Locate the cell with the specified text and output its (X, Y) center coordinate. 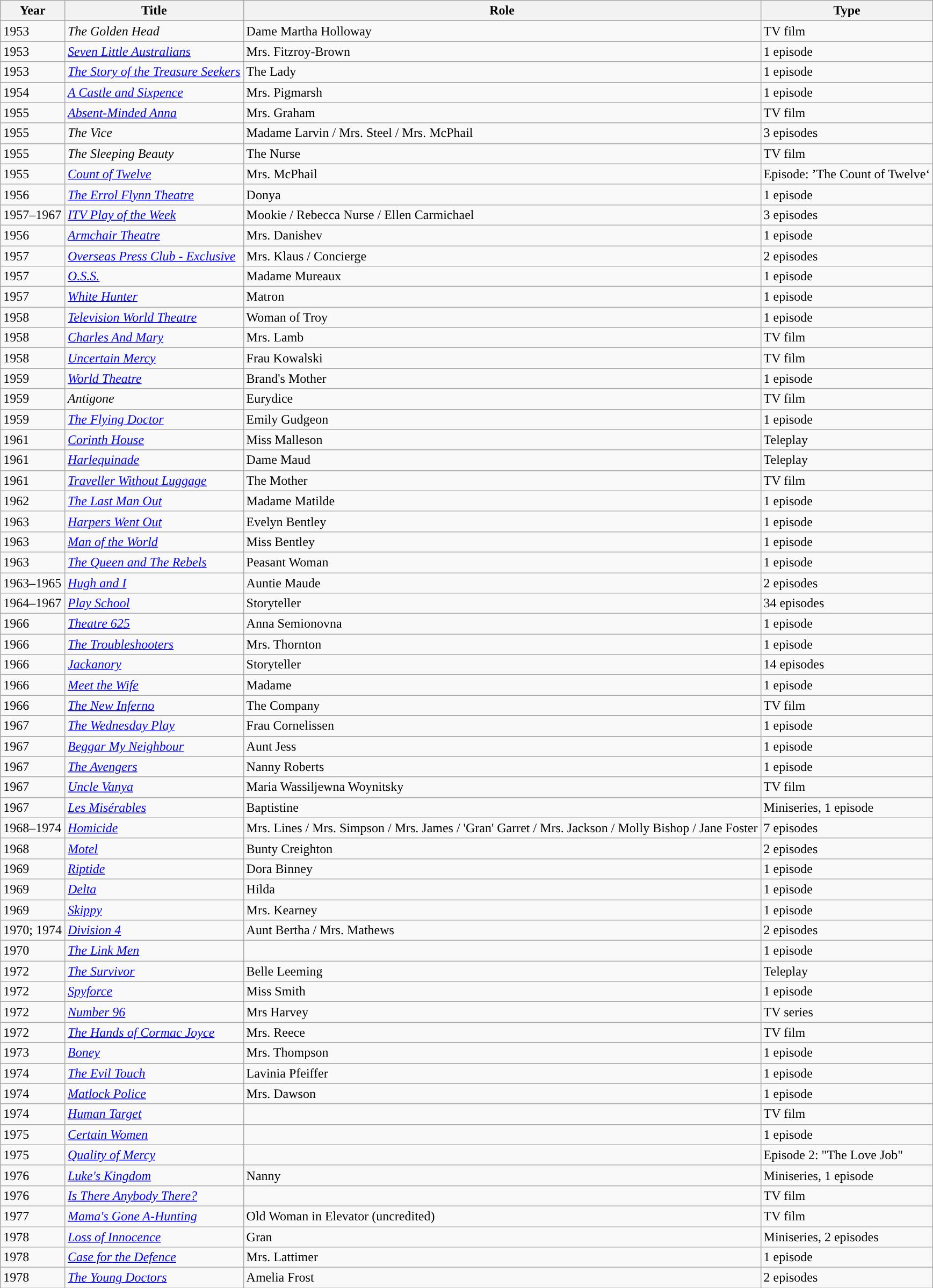
Corinth House (154, 440)
TV series (847, 1012)
Bunty Creighton (502, 848)
Spyforce (154, 992)
The Avengers (154, 767)
1977 (33, 1216)
Motel (154, 848)
The Queen and The Rebels (154, 562)
Les Misérables (154, 807)
Theatre 625 (154, 624)
Type (847, 11)
Nanny (502, 1175)
Mrs. Thompson (502, 1053)
Harlequinade (154, 460)
The Company (502, 705)
Baptistine (502, 807)
Armchair Theatre (154, 235)
Peasant Woman (502, 562)
1970; 1974 (33, 930)
1968 (33, 848)
Title (154, 11)
The Story of the Treasure Seekers (154, 72)
The Mother (502, 481)
Lavinia Pfeiffer (502, 1073)
Dame Maud (502, 460)
14 episodes (847, 665)
Mrs. Dawson (502, 1094)
Beggar My Neighbour (154, 746)
Aunt Bertha / Mrs. Mathews (502, 930)
The Errol Flynn Theatre (154, 194)
Auntie Maude (502, 583)
Miniseries, 2 episodes (847, 1236)
Miss Smith (502, 992)
Hilda (502, 889)
Madame Matilde (502, 501)
Man of the World (154, 542)
ITV Play of the Week (154, 215)
Mrs. Lines / Mrs. Simpson / Mrs. James / 'Gran' Garret / Mrs. Jackson / Molly Bishop / Jane Foster (502, 828)
The Nurse (502, 154)
Antigone (154, 399)
Frau Kowalski (502, 358)
Mrs. Kearney (502, 910)
Hugh and I (154, 583)
Overseas Press Club - Exclusive (154, 256)
Belle Leeming (502, 971)
A Castle and Sixpence (154, 92)
The Wednesday Play (154, 726)
Role (502, 11)
Skippy (154, 910)
Episode: ’The Count of Twelve‘ (847, 174)
White Hunter (154, 297)
Luke's Kingdom (154, 1175)
Is There Anybody There? (154, 1196)
Mrs. Lamb (502, 338)
The Troubleshooters (154, 644)
Dame Martha Holloway (502, 31)
Number 96 (154, 1012)
Year (33, 11)
The Last Man Out (154, 501)
The Sleeping Beauty (154, 154)
Mrs Harvey (502, 1012)
1973 (33, 1053)
Dora Binney (502, 869)
Play School (154, 603)
Traveller Without Luggage (154, 481)
1970 (33, 951)
Mrs. Lattimer (502, 1257)
Uncle Vanya (154, 787)
The Hands of Cormac Joyce (154, 1032)
Human Target (154, 1114)
Harpers Went Out (154, 521)
Delta (154, 889)
O.S.S. (154, 276)
Certain Women (154, 1134)
Mrs. Danishev (502, 235)
Mrs. McPhail (502, 174)
The Link Men (154, 951)
The Vice (154, 133)
1954 (33, 92)
Absent-Minded Anna (154, 113)
Mrs. Klaus / Concierge (502, 256)
Mrs. Pigmarsh (502, 92)
Miss Bentley (502, 542)
Meet the Wife (154, 685)
7 episodes (847, 828)
Episode 2: "The Love Job" (847, 1155)
Madame Larvin / Mrs. Steel / Mrs. McPhail (502, 133)
Frau Cornelissen (502, 726)
Boney (154, 1053)
The Flying Doctor (154, 419)
Matron (502, 297)
Woman of Troy (502, 317)
Count of Twelve (154, 174)
1962 (33, 501)
Mookie / Rebecca Nurse / Ellen Carmichael (502, 215)
Aunt Jess (502, 746)
Mama's Gone A-Hunting (154, 1216)
Charles And Mary (154, 338)
Maria Wassiljewna Woynitsky (502, 787)
1957–1967 (33, 215)
Gran (502, 1236)
34 episodes (847, 603)
The Golden Head (154, 31)
Miss Malleson (502, 440)
Quality of Mercy (154, 1155)
Riptide (154, 869)
Matlock Police (154, 1094)
Jackanory (154, 665)
Case for the Defence (154, 1257)
Eurydice (502, 399)
1963–1965 (33, 583)
World Theatre (154, 379)
Uncertain Mercy (154, 358)
Seven Little Australians (154, 52)
Nanny Roberts (502, 767)
Mrs. Fitzroy-Brown (502, 52)
The Survivor (154, 971)
Mrs. Reece (502, 1032)
Amelia Frost (502, 1278)
Evelyn Bentley (502, 521)
Mrs. Thornton (502, 644)
1968–1974 (33, 828)
Emily Gudgeon (502, 419)
The Lady (502, 72)
Television World Theatre (154, 317)
Mrs. Graham (502, 113)
The Evil Touch (154, 1073)
Madame Mureaux (502, 276)
Anna Semionovna (502, 624)
1964–1967 (33, 603)
The New Inferno (154, 705)
Division 4 (154, 930)
Brand's Mother (502, 379)
Old Woman in Elevator (uncredited) (502, 1216)
Donya (502, 194)
Homicide (154, 828)
Loss of Innocence (154, 1236)
The Young Doctors (154, 1278)
Madame (502, 685)
